Provide the (x, y) coordinate of the cell's center where the given text is located.  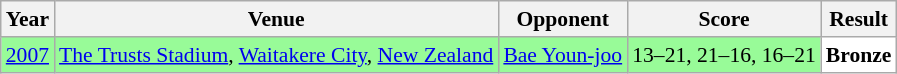
13–21, 21–16, 16–21 (724, 55)
Opponent (562, 19)
The Trusts Stadium, Waitakere City, New Zealand (276, 55)
Venue (276, 19)
Result (859, 19)
Bronze (859, 55)
Score (724, 19)
2007 (28, 55)
Bae Youn-joo (562, 55)
Year (28, 19)
